Extract the (x, y) coordinate from the center of the cell holding the provided text.  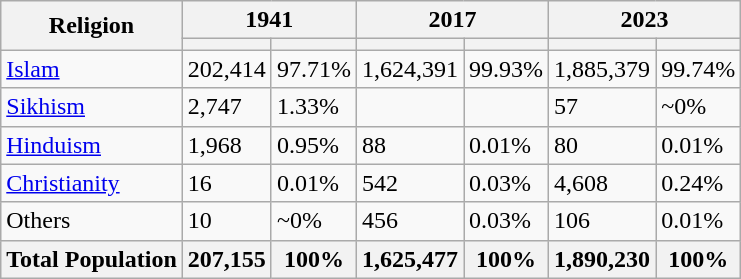
207,155 (226, 259)
0.24% (698, 183)
Sikhism (92, 107)
2023 (645, 20)
456 (410, 221)
88 (410, 145)
97.71% (314, 69)
1,890,230 (602, 259)
1,968 (226, 145)
1,625,477 (410, 259)
1,624,391 (410, 69)
1.33% (314, 107)
106 (602, 221)
Religion (92, 26)
99.74% (698, 69)
542 (410, 183)
4,608 (602, 183)
16 (226, 183)
10 (226, 221)
Others (92, 221)
Hinduism (92, 145)
202,414 (226, 69)
99.93% (506, 69)
1941 (269, 20)
2017 (452, 20)
57 (602, 107)
1,885,379 (602, 69)
2,747 (226, 107)
Islam (92, 69)
0.95% (314, 145)
Christianity (92, 183)
80 (602, 145)
Total Population (92, 259)
